Capture the cell that displays the provided text and extract its [x, y] central coordinate. 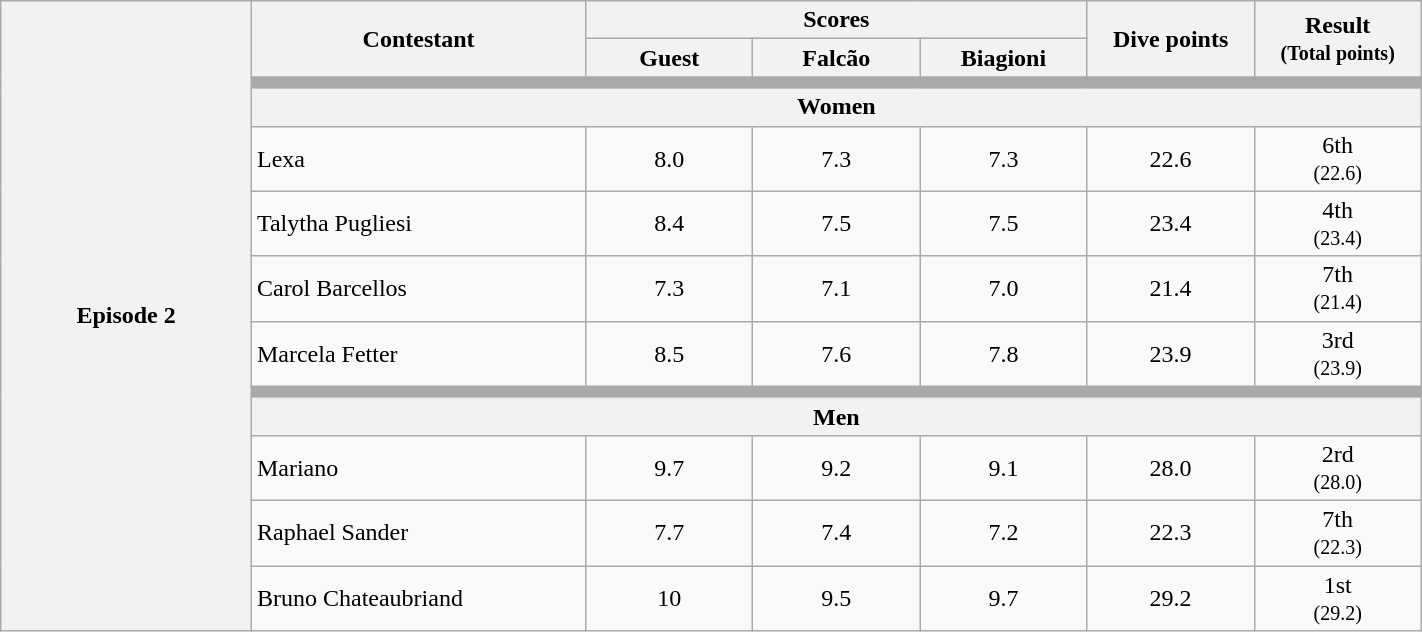
2rd(28.0) [1338, 468]
Marcela Fetter [418, 354]
Carol Barcellos [418, 288]
7th(21.4) [1338, 288]
10 [670, 598]
7.0 [1004, 288]
7.1 [836, 288]
Result(Total points) [1338, 39]
23.9 [1170, 354]
29.2 [1170, 598]
22.6 [1170, 158]
3rd(23.9) [1338, 354]
7.4 [836, 532]
Mariano [418, 468]
6th(22.6) [1338, 158]
7th(22.3) [1338, 532]
28.0 [1170, 468]
8.5 [670, 354]
4th(23.4) [1338, 224]
Men [836, 416]
7.8 [1004, 354]
1st(29.2) [1338, 598]
8.4 [670, 224]
23.4 [1170, 224]
Guest [670, 58]
Scores [836, 20]
Contestant [418, 39]
21.4 [1170, 288]
Bruno Chateaubriand [418, 598]
9.1 [1004, 468]
Falcão [836, 58]
Biagioni [1004, 58]
Episode 2 [126, 316]
Talytha Pugliesi [418, 224]
7.7 [670, 532]
9.2 [836, 468]
7.6 [836, 354]
8.0 [670, 158]
Dive points [1170, 39]
Lexa [418, 158]
9.5 [836, 598]
Women [836, 107]
22.3 [1170, 532]
7.2 [1004, 532]
Raphael Sander [418, 532]
